Pinpoint the cell where the given text exists, returning its (X, Y) midpoint coordinate. 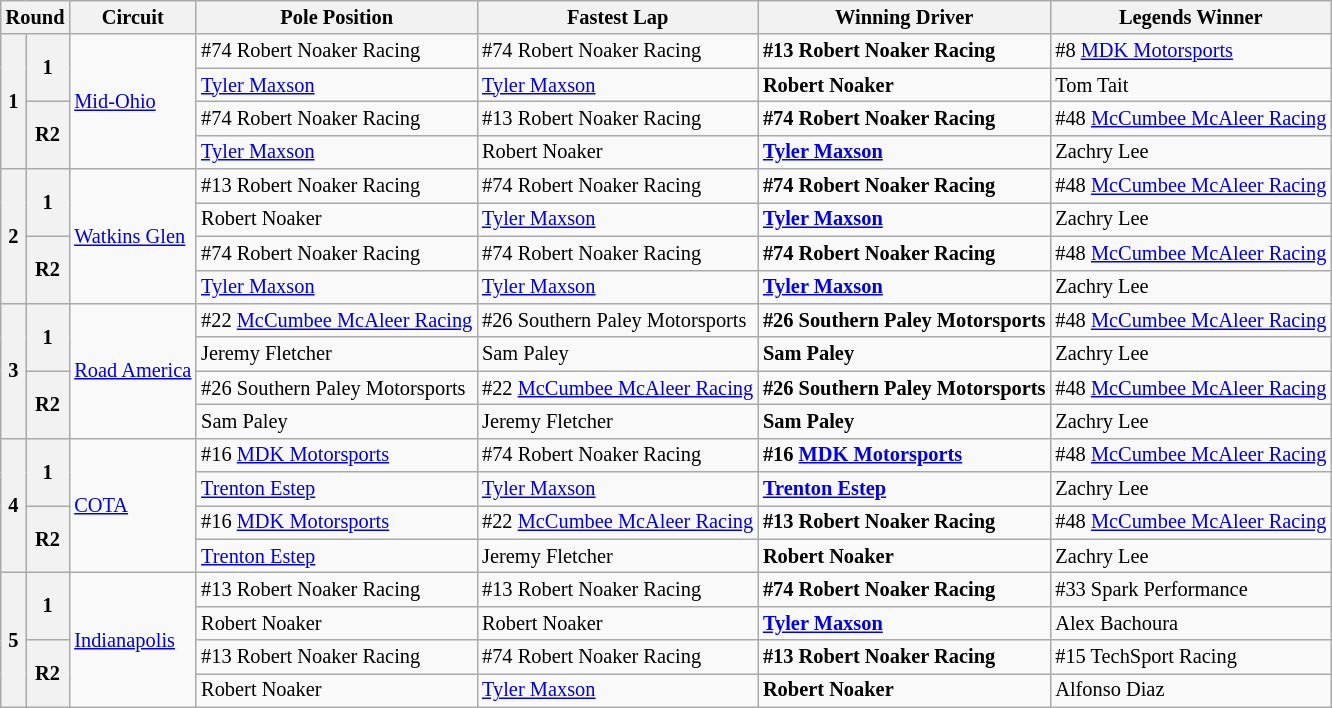
COTA (132, 506)
5 (14, 640)
Road America (132, 370)
Fastest Lap (618, 17)
Alfonso Diaz (1190, 690)
Winning Driver (904, 17)
Pole Position (336, 17)
#15 TechSport Racing (1190, 657)
Mid-Ohio (132, 102)
3 (14, 370)
Circuit (132, 17)
Watkins Glen (132, 236)
2 (14, 236)
4 (14, 506)
Indianapolis (132, 640)
Legends Winner (1190, 17)
Round (36, 17)
Alex Bachoura (1190, 623)
#33 Spark Performance (1190, 589)
Tom Tait (1190, 85)
#8 MDK Motorsports (1190, 51)
